Return the (X, Y) coordinate for the center point of the cell that contains the specified text.  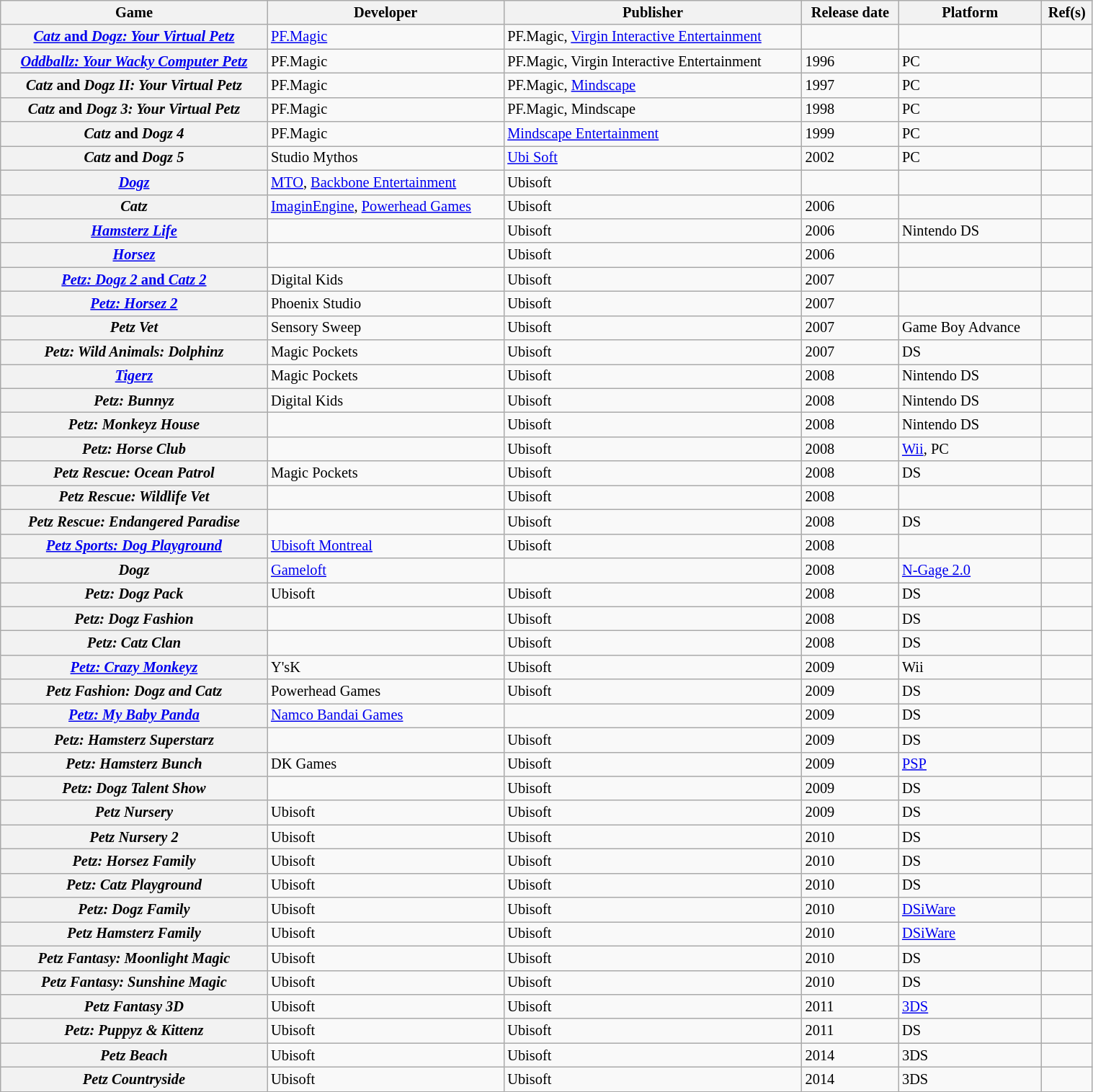
Mindscape Entertainment (653, 134)
Petz Vet (134, 328)
N-Gage 2.0 (970, 570)
Petz: Dogz Talent Show (134, 788)
Petz Hamsterz Family (134, 934)
Hamsterz Life (134, 231)
Petz: Hamsterz Superstarz (134, 740)
Oddballz: Your Wacky Computer Petz (134, 61)
Petz Rescue: Wildlife Vet (134, 497)
Petz: Dogz 2 and Catz 2 (134, 279)
Petz Beach (134, 1055)
Petz: Hamsterz Bunch (134, 764)
Studio Mythos (385, 158)
Petz Fantasy: Moonlight Magic (134, 958)
Petz Nursery (134, 813)
1999 (850, 134)
Petz: Catz Clan (134, 643)
MTO, Backbone Entertainment (385, 182)
Petz Rescue: Endangered Paradise (134, 522)
Petz: Bunnyz (134, 400)
Petz: Horse Club (134, 449)
DK Games (385, 764)
Ubisoft Montreal (385, 546)
Petz: Horsez Family (134, 861)
Petz: My Baby Panda (134, 715)
Petz: Dogz Fashion (134, 619)
Petz Fantasy: Sunshine Magic (134, 983)
Game Boy Advance (970, 328)
Powerhead Games (385, 692)
Catz and Dogz II: Your Virtual Petz (134, 85)
Petz: Dogz Pack (134, 594)
Publisher (653, 12)
2002 (850, 158)
Catz and Dogz 3: Your Virtual Petz (134, 109)
Petz Fantasy 3D (134, 1006)
PSP (970, 764)
Release date (850, 12)
Catz and Dogz: Your Virtual Petz (134, 37)
Wii, PC (970, 449)
Petz: Horsez 2 (134, 303)
1996 (850, 61)
Petz Fashion: Dogz and Catz (134, 692)
Petz: Puppyz & Kittenz (134, 1031)
1997 (850, 85)
Petz Sports: Dog Playground (134, 546)
Petz: Crazy Monkeyz (134, 667)
Ref(s) (1068, 12)
Y'sK (385, 667)
Game (134, 12)
Tigerz (134, 376)
Petz Countryside (134, 1079)
Petz: Wild Animals: Dolphinz (134, 352)
Gameloft (385, 570)
ImaginEngine, Powerhead Games (385, 207)
Petz Nursery 2 (134, 837)
Petz Rescue: Ocean Patrol (134, 473)
Catz and Dogz 5 (134, 158)
Platform (970, 12)
1998 (850, 109)
Wii (970, 667)
Sensory Sweep (385, 328)
Petz: Catz Playground (134, 885)
Catz and Dogz 4 (134, 134)
Phoenix Studio (385, 303)
Horsez (134, 255)
Petz: Monkeyz House (134, 424)
Catz (134, 207)
Developer (385, 12)
Petz: Dogz Family (134, 910)
Namco Bandai Games (385, 715)
Ubi Soft (653, 158)
